Determine the (x, y) coordinate at the center of the cell enclosing the given text.  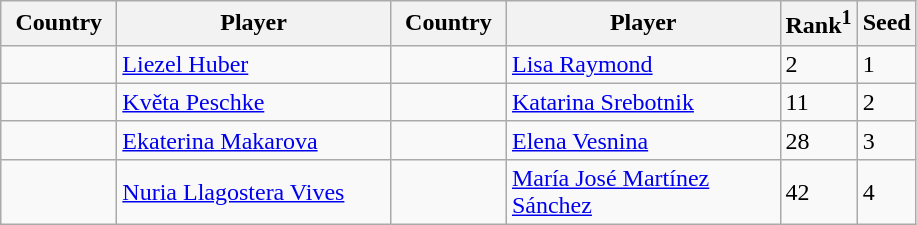
28 (818, 140)
Lisa Raymond (643, 64)
3 (886, 140)
4 (886, 192)
Ekaterina Makarova (254, 140)
María José Martínez Sánchez (643, 192)
Seed (886, 24)
11 (818, 102)
1 (886, 64)
Katarina Srebotnik (643, 102)
Květa Peschke (254, 102)
Liezel Huber (254, 64)
42 (818, 192)
Nuria Llagostera Vives (254, 192)
Rank1 (818, 24)
Elena Vesnina (643, 140)
